Pinpoint the cell where the given text exists, returning its [X, Y] midpoint coordinate. 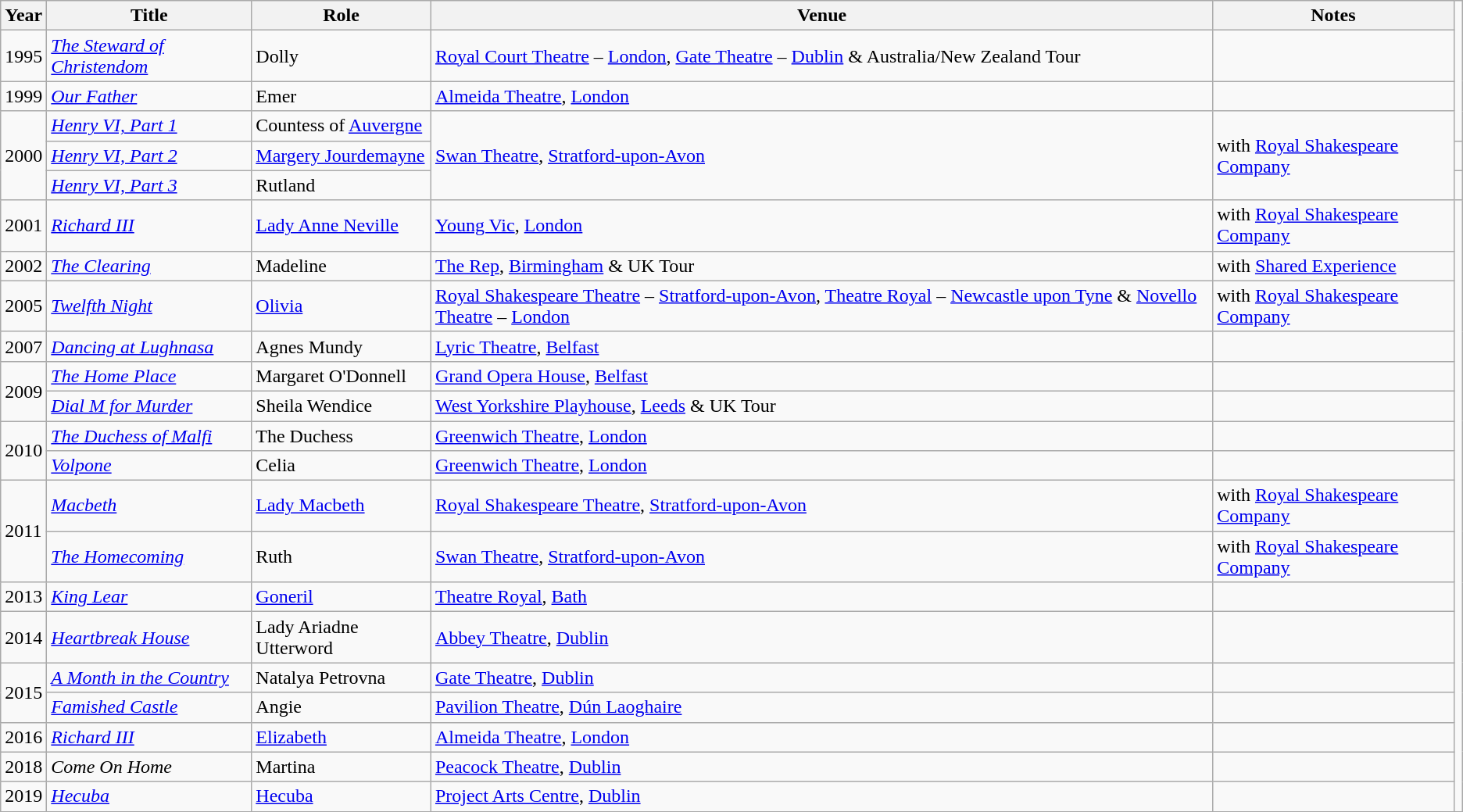
2000 [23, 156]
Theatre Royal, Bath [821, 597]
2001 [23, 225]
2011 [23, 531]
Agnes Mundy [342, 346]
Angie [342, 707]
Henry VI, Part 3 [149, 185]
Martina [342, 767]
Twelfth Night [149, 306]
Goneril [342, 597]
Lady Macbeth [342, 506]
2014 [23, 638]
Lady Anne Neville [342, 225]
Emer [342, 96]
Macbeth [149, 506]
The Duchess of Malfi [149, 435]
The Home Place [149, 376]
2007 [23, 346]
Grand Opera House, Belfast [821, 376]
Heartbreak House [149, 638]
with Shared Experience [1333, 266]
Pavilion Theatre, Dún Laoghaire [821, 707]
The Homecoming [149, 556]
The Clearing [149, 266]
2005 [23, 306]
Rutland [342, 185]
Dial M for Murder [149, 406]
Lady Ariadne Utterword [342, 638]
West Yorkshire Playhouse, Leeds & UK Tour [821, 406]
Madeline [342, 266]
1999 [23, 96]
Gate Theatre, Dublin [821, 678]
Natalya Petrovna [342, 678]
Project Arts Centre, Dublin [821, 796]
2002 [23, 266]
The Duchess [342, 435]
Peacock Theatre, Dublin [821, 767]
2010 [23, 450]
The Rep, Birmingham & UK Tour [821, 266]
Famished Castle [149, 707]
Abbey Theatre, Dublin [821, 638]
Lyric Theatre, Belfast [821, 346]
Henry VI, Part 2 [149, 156]
Henry VI, Part 1 [149, 126]
2015 [23, 692]
1995 [23, 56]
Royal Shakespeare Theatre – Stratford-upon-Avon, Theatre Royal – Newcastle upon Tyne & Novello Theatre – London [821, 306]
Ruth [342, 556]
Countess of Auvergne [342, 126]
Role [342, 16]
A Month in the Country [149, 678]
Volpone [149, 466]
Sheila Wendice [342, 406]
Year [23, 16]
Dancing at Lughnasa [149, 346]
Young Vic, London [821, 225]
Elizabeth [342, 737]
Margaret O'Donnell [342, 376]
2019 [23, 796]
2016 [23, 737]
Dolly [342, 56]
Title [149, 16]
Olivia [342, 306]
Venue [821, 16]
Come On Home [149, 767]
Celia [342, 466]
Margery Jourdemayne [342, 156]
The Steward of Christendom [149, 56]
2018 [23, 767]
King Lear [149, 597]
Our Father [149, 96]
Notes [1333, 16]
2013 [23, 597]
Royal Court Theatre – London, Gate Theatre – Dublin & Australia/New Zealand Tour [821, 56]
Royal Shakespeare Theatre, Stratford-upon-Avon [821, 506]
2009 [23, 391]
